Return the (X, Y) coordinate for the center point of the cell that contains the specified text.  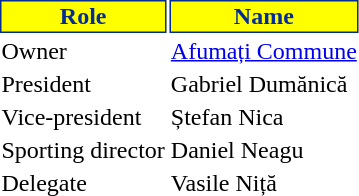
Daniel Neagu (264, 150)
Gabriel Dumănică (264, 84)
President (83, 84)
Role (83, 16)
Vice-president (83, 117)
Afumați Commune (264, 51)
Name (264, 16)
Sporting director (83, 150)
Owner (83, 51)
Ștefan Nica (264, 117)
